Detect which cell encompasses the target text, then output its [X, Y] center coordinate. 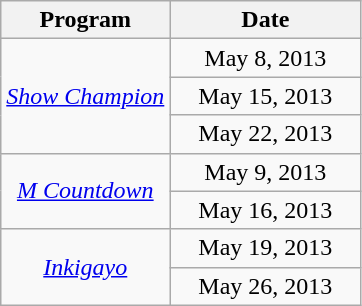
May 15, 2013 [266, 96]
Show Champion [86, 96]
May 16, 2013 [266, 210]
May 22, 2013 [266, 134]
May 9, 2013 [266, 172]
Program [86, 20]
May 8, 2013 [266, 58]
May 26, 2013 [266, 286]
May 19, 2013 [266, 248]
Inkigayo [86, 267]
M Countdown [86, 191]
Date [266, 20]
